Search for the cell housing the specified text and yield its [x, y] center coordinate. 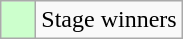
Stage winners [109, 20]
